For the text-containing cell, return its midpoint in (X, Y) coordinate format. 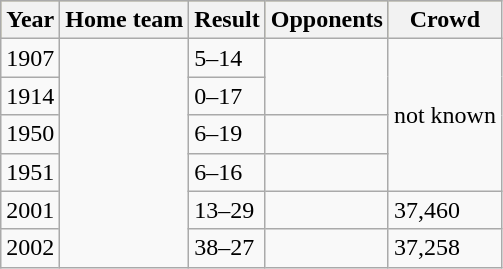
not known (444, 115)
1951 (30, 172)
0–17 (227, 96)
5–14 (227, 58)
2001 (30, 210)
13–29 (227, 210)
Year (30, 20)
Crowd (444, 20)
Home team (124, 20)
37,460 (444, 210)
2002 (30, 248)
1907 (30, 58)
6–16 (227, 172)
Opponents (326, 20)
6–19 (227, 134)
1914 (30, 96)
1950 (30, 134)
37,258 (444, 248)
Result (227, 20)
38–27 (227, 248)
